Locate the cell with the specified text and output its [x, y] center coordinate. 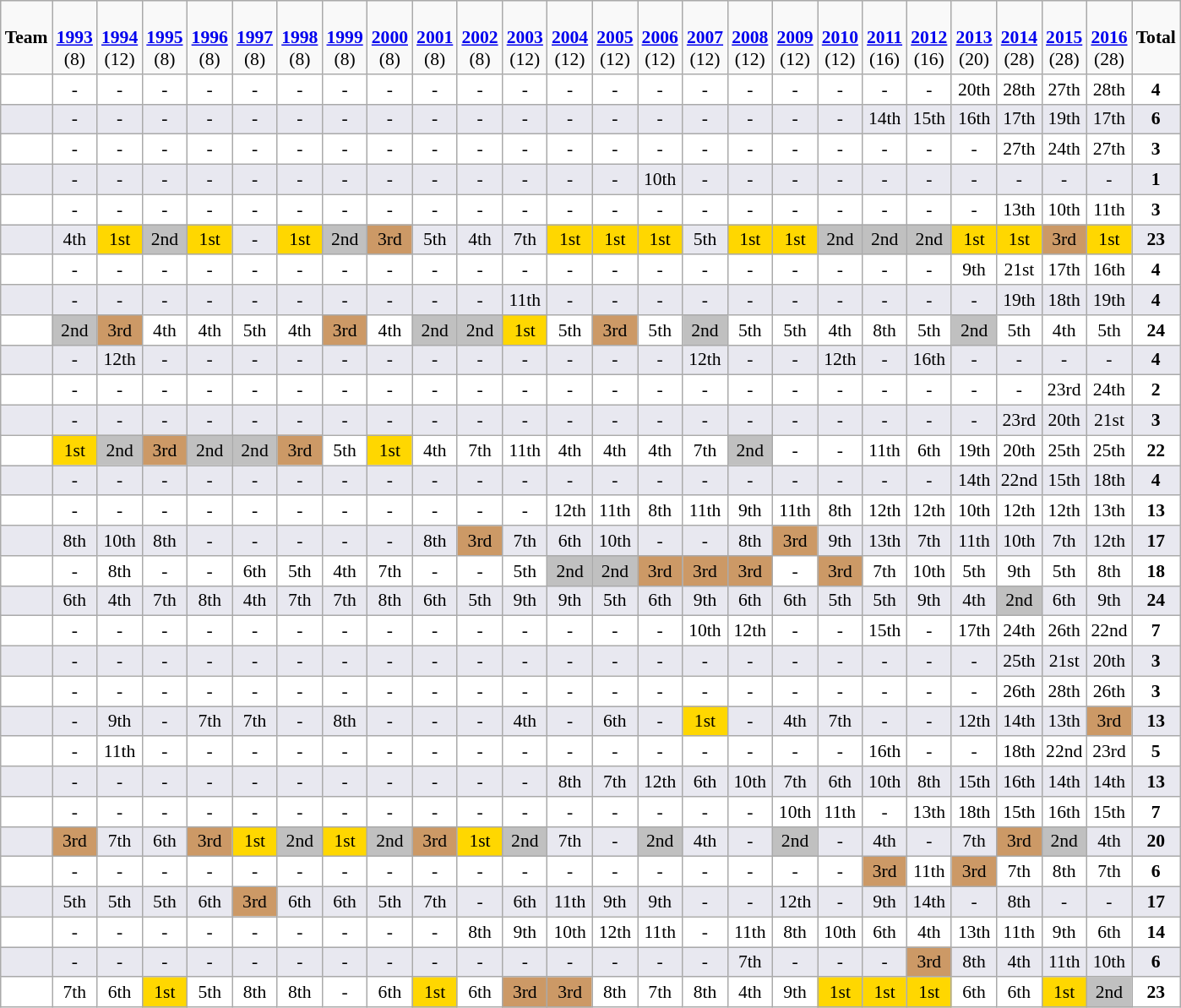
1997(8) [255, 37]
1998(8) [299, 37]
2002(8) [480, 37]
Total [1156, 37]
2004(12) [569, 37]
5 [1156, 752]
2009(12) [794, 37]
1 [1156, 180]
2016(28) [1108, 37]
Team [27, 37]
18 [1156, 571]
1994(12) [120, 37]
2008(12) [750, 37]
20 [1156, 842]
14 [1156, 932]
2015(28) [1064, 37]
2001(8) [434, 37]
2007(12) [705, 37]
2011(16) [884, 37]
1996(8) [210, 37]
2006(12) [661, 37]
2000(8) [390, 37]
2003(12) [525, 37]
2 [1156, 390]
2014(28) [1019, 37]
1993(8) [74, 37]
1999(8) [345, 37]
2013(20) [973, 37]
22 [1156, 450]
2012(16) [929, 37]
1995(8) [164, 37]
2010(12) [840, 37]
2005(12) [615, 37]
